Pinpoint the cell where the given text exists, returning its (x, y) midpoint coordinate. 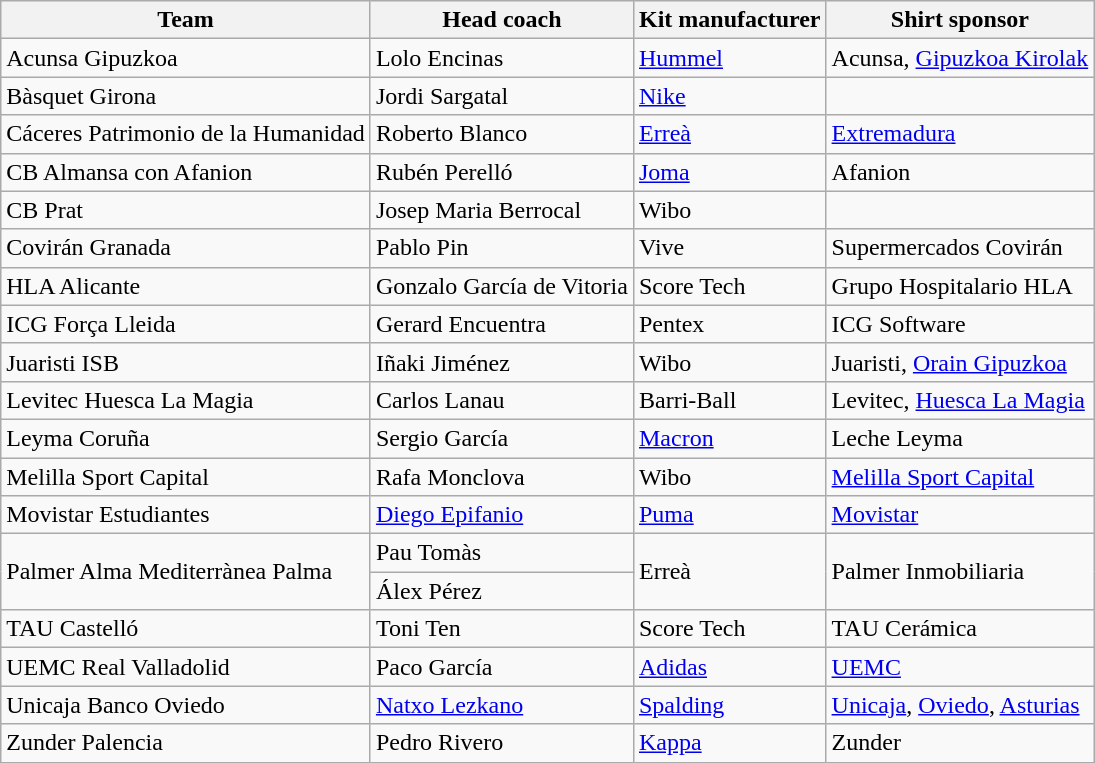
TAU Castelló (186, 629)
Pablo Pin (502, 248)
Juaristi ISB (186, 362)
Macron (730, 438)
Palmer Inmobiliaria (960, 572)
Adidas (730, 667)
Head coach (502, 20)
Vive (730, 248)
Leche Leyma (960, 438)
Unicaja, Oviedo, Asturias (960, 705)
ICG Força Lleida (186, 324)
Movistar Estudiantes (186, 515)
ICG Software (960, 324)
HLA Alicante (186, 286)
Grupo Hospitalario HLA (960, 286)
Bàsquet Girona (186, 96)
Barri-Ball (730, 400)
Álex Pérez (502, 591)
Afanion (960, 172)
Levitec, Huesca La Magia (960, 400)
UEMC Real Valladolid (186, 667)
CB Prat (186, 210)
Palmer Alma Mediterrànea Palma (186, 572)
Joma (730, 172)
Carlos Lanau (502, 400)
Nike (730, 96)
Lolo Encinas (502, 58)
Sergio García (502, 438)
UEMC (960, 667)
Iñaki Jiménez (502, 362)
Extremadura (960, 134)
Pau Tomàs (502, 553)
Acunsa Gipuzkoa (186, 58)
Zunder (960, 743)
Puma (730, 515)
Natxo Lezkano (502, 705)
CB Almansa con Afanion (186, 172)
Spalding (730, 705)
Paco García (502, 667)
Roberto Blanco (502, 134)
Zunder Palencia (186, 743)
Movistar (960, 515)
Rafa Monclova (502, 477)
Levitec Huesca La Magia (186, 400)
Supermercados Covirán (960, 248)
Pedro Rivero (502, 743)
Kappa (730, 743)
Covirán Granada (186, 248)
Shirt sponsor (960, 20)
Jordi Sargatal (502, 96)
Gerard Encuentra (502, 324)
Team (186, 20)
Cáceres Patrimonio de la Humanidad (186, 134)
Toni Ten (502, 629)
Josep Maria Berrocal (502, 210)
TAU Cerámica (960, 629)
Leyma Coruña (186, 438)
Juaristi, Orain Gipuzkoa (960, 362)
Pentex (730, 324)
Rubén Perelló (502, 172)
Diego Epifanio (502, 515)
Gonzalo García de Vitoria (502, 286)
Unicaja Banco Oviedo (186, 705)
Kit manufacturer (730, 20)
Acunsa, Gipuzkoa Kirolak (960, 58)
Hummel (730, 58)
